Detect which cell encompasses the target text, then output its [x, y] center coordinate. 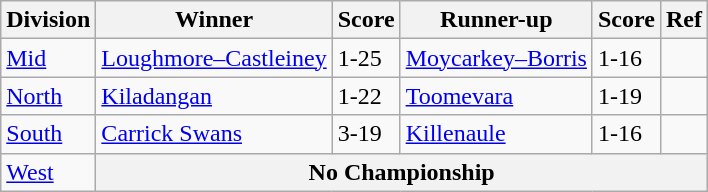
Mid [48, 58]
No Championship [402, 172]
Carrick Swans [214, 134]
Moycarkey–Borris [496, 58]
Toomevara [496, 96]
3-19 [366, 134]
1-19 [626, 96]
Kiladangan [214, 96]
Runner-up [496, 20]
1-22 [366, 96]
North [48, 96]
Division [48, 20]
South [48, 134]
Loughmore–Castleiney [214, 58]
Ref [684, 20]
1-25 [366, 58]
West [48, 172]
Killenaule [496, 134]
Winner [214, 20]
